Find where the given text appears and provide that cell's center as [X, Y] coordinate. 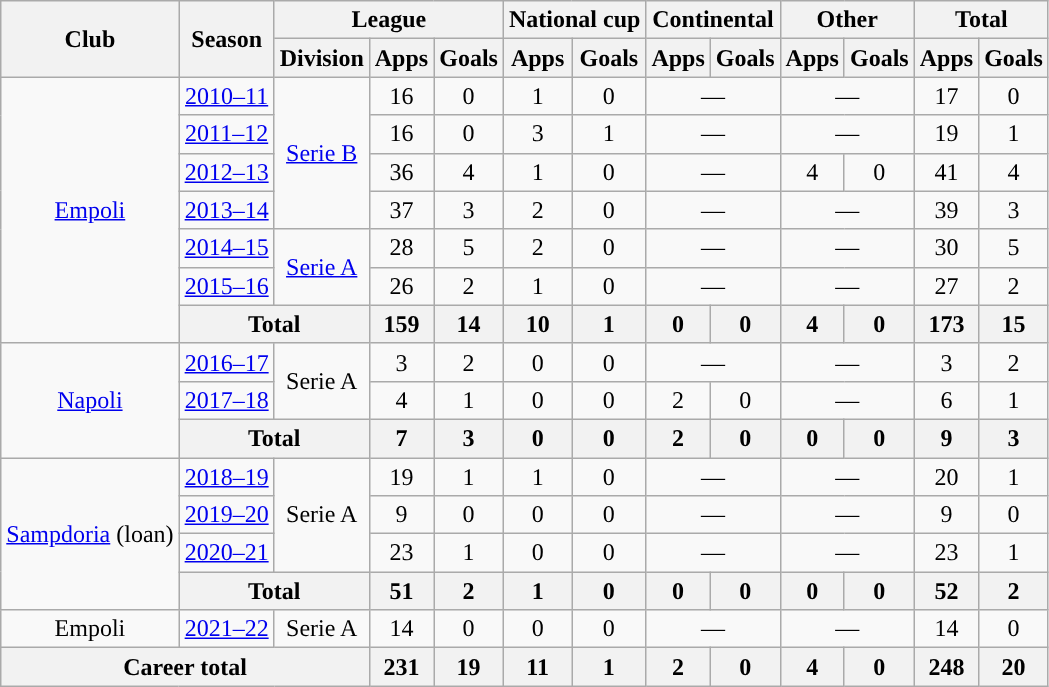
11 [537, 667]
17 [946, 96]
Continental [713, 20]
Napoli [90, 400]
7 [401, 438]
27 [946, 286]
248 [946, 667]
League [388, 20]
2010–11 [226, 96]
Career total [186, 667]
2021–22 [226, 629]
2013–14 [226, 210]
6 [946, 400]
Other [847, 20]
2015–16 [226, 286]
52 [946, 591]
173 [946, 324]
36 [401, 172]
30 [946, 248]
2018–19 [226, 477]
28 [401, 248]
15 [1014, 324]
10 [537, 324]
51 [401, 591]
26 [401, 286]
2020–21 [226, 553]
2011–12 [226, 134]
39 [946, 210]
Division [322, 58]
Club [90, 39]
2014–15 [226, 248]
159 [401, 324]
41 [946, 172]
2012–13 [226, 172]
2017–18 [226, 400]
2016–17 [226, 362]
Sampdoria (loan) [90, 534]
Serie B [322, 153]
2019–20 [226, 515]
231 [401, 667]
National cup [574, 20]
Season [226, 39]
37 [401, 210]
